Search for the cell housing the specified text and yield its [x, y] center coordinate. 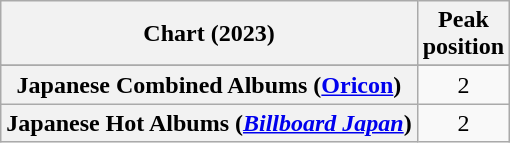
Japanese Hot Albums (Billboard Japan) [209, 123]
Peakposition [463, 34]
Chart (2023) [209, 34]
Japanese Combined Albums (Oricon) [209, 85]
